Find where the given text appears and provide that cell's center as [X, Y] coordinate. 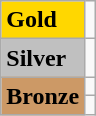
Gold [43, 20]
Silver [43, 58]
Bronze [43, 96]
